Find where the given text appears and provide that cell's center as (x, y) coordinate. 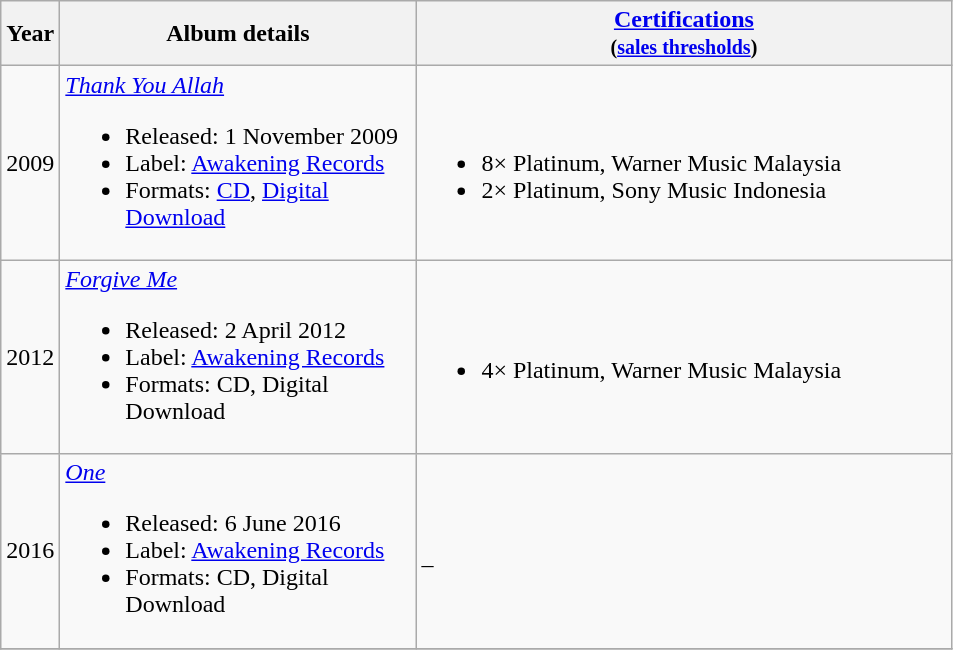
2012 (30, 357)
OneReleased: 6 June 2016Label: Awakening RecordsFormats: CD, Digital Download (238, 551)
– (684, 551)
Certifications(sales thresholds) (684, 34)
8× Platinum, Warner Music Malaysia2× Platinum, Sony Music Indonesia (684, 163)
2016 (30, 551)
4× Platinum, Warner Music Malaysia (684, 357)
Thank You AllahReleased: 1 November 2009Label: Awakening RecordsFormats: CD, Digital Download (238, 163)
2009 (30, 163)
Album details (238, 34)
Forgive MeReleased: 2 April 2012Label: Awakening RecordsFormats: CD, Digital Download (238, 357)
Year (30, 34)
